Pinpoint the cell where the given text exists, returning its (X, Y) midpoint coordinate. 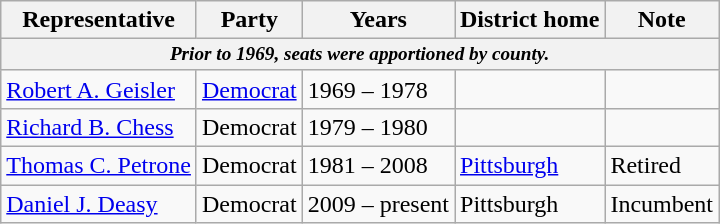
District home (529, 20)
Richard B. Chess (99, 128)
Robert A. Geisler (99, 89)
1979 – 1980 (378, 128)
Thomas C. Petrone (99, 166)
Prior to 1969, seats were apportioned by county. (360, 55)
Daniel J. Deasy (99, 204)
Party (249, 20)
Representative (99, 20)
2009 – present (378, 204)
Note (662, 20)
1981 – 2008 (378, 166)
Incumbent (662, 204)
Years (378, 20)
Retired (662, 166)
1969 – 1978 (378, 89)
